Identify which cell holds the provided text, then report its (x, y) central coordinate. 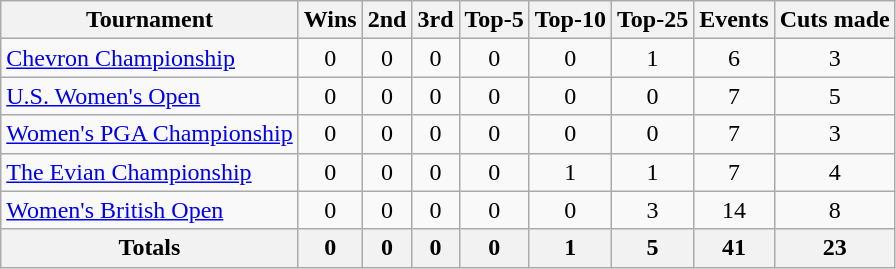
Totals (150, 248)
3rd (436, 20)
Women's British Open (150, 210)
Top-10 (570, 20)
2nd (387, 20)
The Evian Championship (150, 172)
8 (834, 210)
4 (834, 172)
Tournament (150, 20)
Events (734, 20)
41 (734, 248)
Chevron Championship (150, 58)
14 (734, 210)
Women's PGA Championship (150, 134)
Top-5 (494, 20)
Top-25 (652, 20)
Cuts made (834, 20)
6 (734, 58)
23 (834, 248)
U.S. Women's Open (150, 96)
Wins (330, 20)
